Scan for the cell matching the given text and deliver its [x, y] coordinate at center. 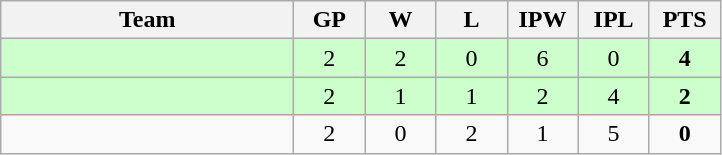
Team [148, 20]
5 [614, 134]
IPL [614, 20]
W [400, 20]
L [472, 20]
6 [542, 58]
PTS [684, 20]
GP [330, 20]
IPW [542, 20]
